Pinpoint the cell where the given text exists, returning its (x, y) midpoint coordinate. 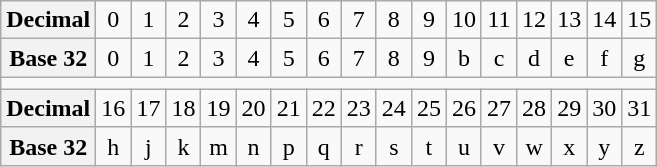
24 (394, 108)
c (498, 58)
k (184, 146)
h (114, 146)
18 (184, 108)
m (218, 146)
22 (324, 108)
28 (534, 108)
q (324, 146)
y (604, 146)
15 (640, 20)
16 (114, 108)
27 (498, 108)
g (640, 58)
20 (254, 108)
n (254, 146)
14 (604, 20)
x (570, 146)
11 (498, 20)
30 (604, 108)
u (464, 146)
29 (570, 108)
w (534, 146)
25 (428, 108)
p (288, 146)
b (464, 58)
10 (464, 20)
j (148, 146)
d (534, 58)
12 (534, 20)
17 (148, 108)
31 (640, 108)
s (394, 146)
19 (218, 108)
26 (464, 108)
z (640, 146)
e (570, 58)
v (498, 146)
f (604, 58)
23 (358, 108)
r (358, 146)
21 (288, 108)
t (428, 146)
13 (570, 20)
